For the text-containing cell, return its midpoint in (X, Y) coordinate format. 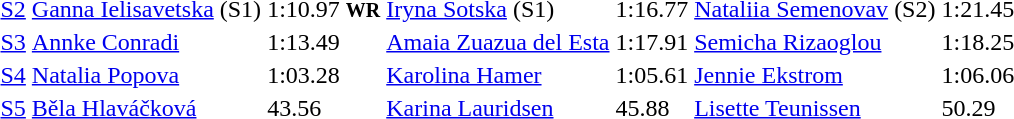
Semicha Rizaoglou (815, 42)
1:17.91 (652, 42)
Amaia Zuazua del Esta (498, 42)
Jennie Ekstrom (815, 75)
1:03.28 (324, 75)
Natalia Popova (146, 75)
Karolina Hamer (498, 75)
Annke Conradi (146, 42)
1:13.49 (324, 42)
1:05.61 (652, 75)
